Pinpoint the cell where the given text exists, returning its (x, y) midpoint coordinate. 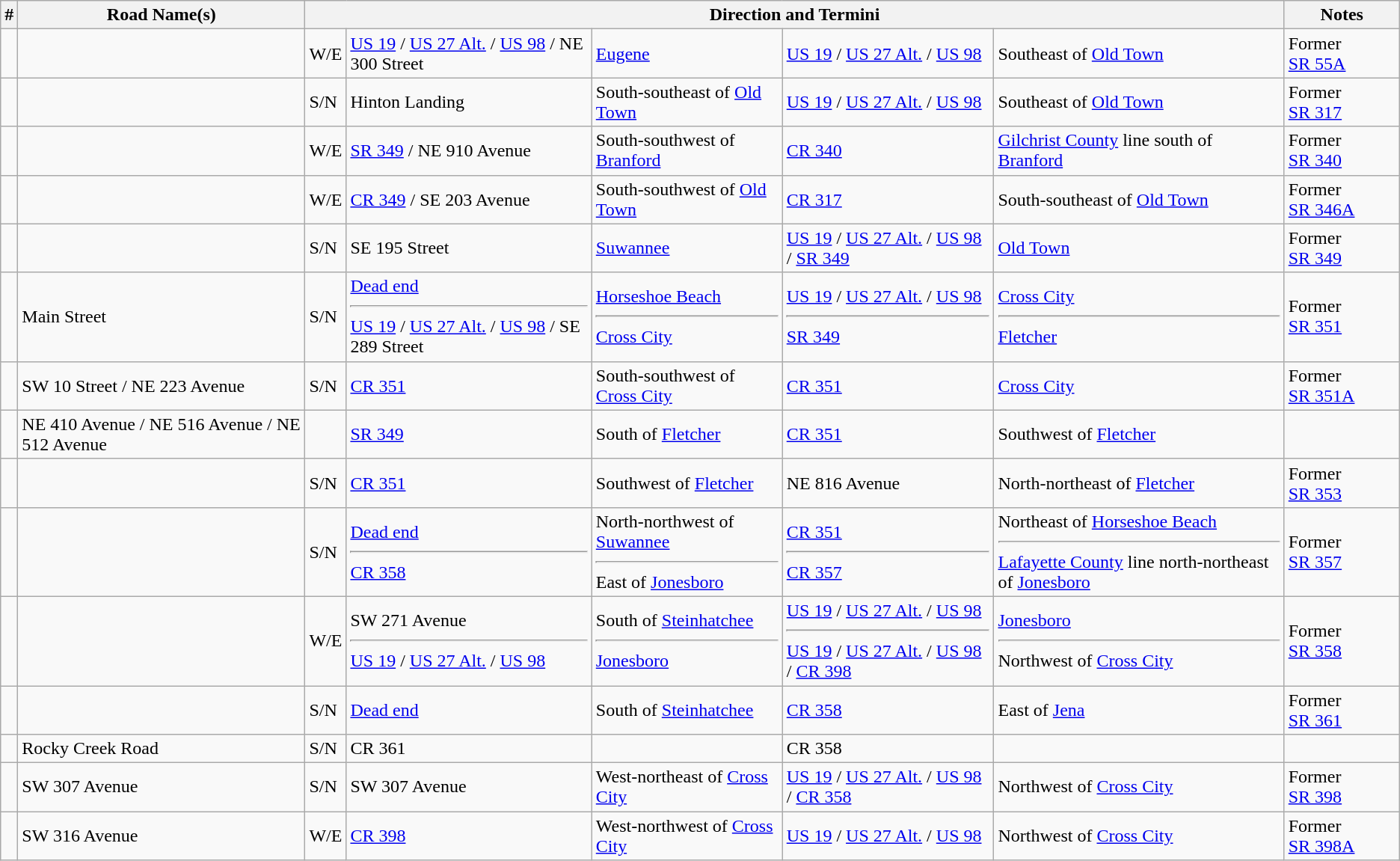
Horseshoe BeachCross City (687, 317)
SR 349 / NE 910 Avenue (469, 151)
Former SR 357 (1342, 552)
Rocky Creek Road (162, 749)
South of SteinhatcheeJonesboro (687, 640)
Old Town (1139, 248)
South of Steinhatchee (687, 709)
Road Name(s) (162, 15)
Dead end (469, 709)
Direction and Termini (794, 15)
Main Street (162, 317)
Cross City (1139, 386)
Former SR 351 (1342, 317)
US 19 / US 27 Alt. / US 98 / CR 358 (888, 787)
SW 10 Street / NE 223 Avenue (162, 386)
CR 351CR 357 (888, 552)
North-northwest of SuwanneeEast of Jonesboro (687, 552)
JonesboroNorthwest of Cross City (1139, 640)
CR 317 (888, 199)
NE 816 Avenue (888, 483)
SW 316 Avenue (162, 836)
US 19 / US 27 Alt. / US 98SR 349 (888, 317)
Former SR 317 (1342, 102)
Former SR 398 (1342, 787)
Notes (1342, 15)
Dead endUS 19 / US 27 Alt. / US 98 / SE 289 Street (469, 317)
Former SR 55A (1342, 54)
Former SR 351A (1342, 386)
US 19 / US 27 Alt. / US 98 / NE 300 Street (469, 54)
Gilchrist County line south of Branford (1139, 151)
Former SR 346A (1342, 199)
East of Jena (1139, 709)
Northeast of Horseshoe BeachLafayette County line north-northeast of Jonesboro (1139, 552)
Eugene (687, 54)
Former SR 361 (1342, 709)
SW 271 AvenueUS 19 / US 27 Alt. / US 98 (469, 640)
CR 398 (469, 836)
Former SR 340 (1342, 151)
Cross CityFletcher (1139, 317)
Hinton Landing (469, 102)
Former SR 358 (1342, 640)
# (9, 15)
West-northwest of Cross City (687, 836)
Former SR 398A (1342, 836)
Suwannee (687, 248)
CR 349 / SE 203 Avenue (469, 199)
CR 340 (888, 151)
South-southwest of Cross City (687, 386)
Former SR 349 (1342, 248)
SE 195 Street (469, 248)
South-southwest of Old Town (687, 199)
US 19 / US 27 Alt. / US 98 / SR 349 (888, 248)
West-northeast of Cross City (687, 787)
South of Fletcher (687, 434)
South-southwest of Branford (687, 151)
NE 410 Avenue / NE 516 Avenue / NE 512 Avenue (162, 434)
US 19 / US 27 Alt. / US 98US 19 / US 27 Alt. / US 98 / CR 398 (888, 640)
North-northeast of Fletcher (1139, 483)
Former SR 353 (1342, 483)
CR 361 (469, 749)
Dead endCR 358 (469, 552)
SR 349 (469, 434)
